From the cell containing the given text, extract its center point as [x, y] coordinate. 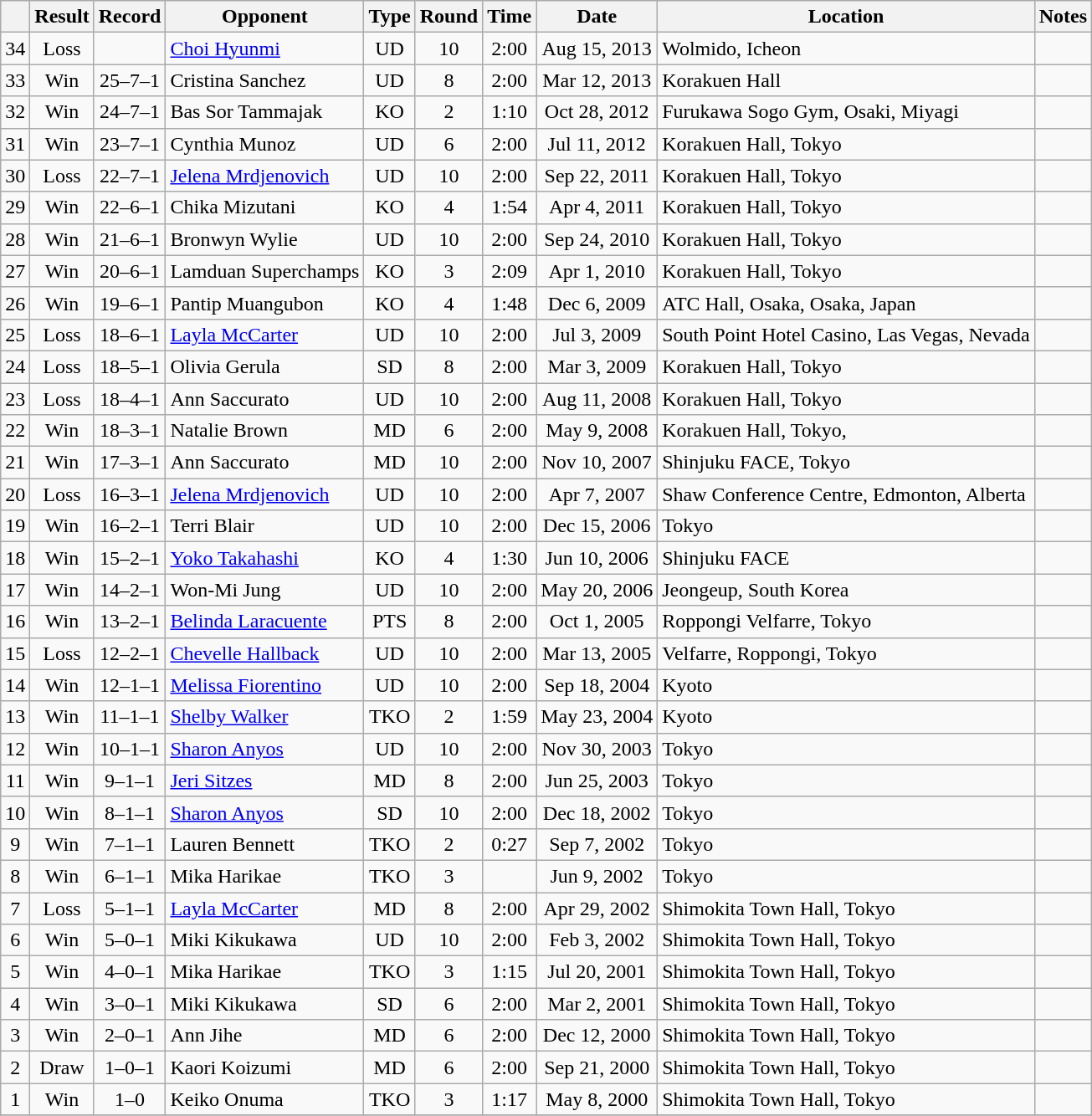
28 [15, 239]
ATC Hall, Osaka, Osaka, Japan [847, 303]
Jul 20, 2001 [597, 972]
5–0–1 [130, 940]
7–1–1 [130, 844]
May 9, 2008 [597, 431]
PTS [390, 622]
Apr 7, 2007 [597, 494]
10–1–1 [130, 749]
Nov 10, 2007 [597, 463]
Dec 18, 2002 [597, 812]
26 [15, 303]
May 20, 2006 [597, 590]
Melissa Fiorentino [264, 685]
18–5–1 [130, 366]
Apr 1, 2010 [597, 271]
Notes [1063, 17]
Bas Sor Tammajak [264, 112]
May 23, 2004 [597, 717]
Olivia Gerula [264, 366]
Oct 28, 2012 [597, 112]
19 [15, 526]
Shelby Walker [264, 717]
18–4–1 [130, 399]
Bronwyn Wylie [264, 239]
Jeongeup, South Korea [847, 590]
Dec 6, 2009 [597, 303]
Roppongi Velfarre, Tokyo [847, 622]
Kaori Koizumi [264, 1067]
Choi Hyunmi [264, 49]
12 [15, 749]
Location [847, 17]
Jun 9, 2002 [597, 876]
18–6–1 [130, 335]
Ann Jihe [264, 1036]
Mar 13, 2005 [597, 653]
17–3–1 [130, 463]
5–1–1 [130, 908]
Lauren Bennett [264, 844]
13–2–1 [130, 622]
Sep 22, 2011 [597, 176]
32 [15, 112]
1:30 [510, 558]
Apr 29, 2002 [597, 908]
Won-Mi Jung [264, 590]
Wolmido, Icheon [847, 49]
2–0–1 [130, 1036]
16 [15, 622]
Dec 12, 2000 [597, 1036]
Chevelle Hallback [264, 653]
1:17 [510, 1099]
Apr 4, 2011 [597, 207]
1:15 [510, 972]
3–0–1 [130, 1004]
14 [15, 685]
22 [15, 431]
Lamduan Superchamps [264, 271]
Cristina Sanchez [264, 80]
Terri Blair [264, 526]
34 [15, 49]
Sep 18, 2004 [597, 685]
Aug 11, 2008 [597, 399]
20–6–1 [130, 271]
Belinda Laracuente [264, 622]
Result [62, 17]
May 8, 2000 [597, 1099]
19–6–1 [130, 303]
Korakuen Hall [847, 80]
1:54 [510, 207]
1:59 [510, 717]
Korakuen Hall, Tokyo, [847, 431]
22–7–1 [130, 176]
31 [15, 144]
8–1–1 [130, 812]
Furukawa Sogo Gym, Osaki, Miyagi [847, 112]
South Point Hotel Casino, Las Vegas, Nevada [847, 335]
Draw [62, 1067]
17 [15, 590]
Shinjuku FACE, Tokyo [847, 463]
6–1–1 [130, 876]
Shinjuku FACE [847, 558]
9 [15, 844]
12–1–1 [130, 685]
23 [15, 399]
Opponent [264, 17]
Date [597, 17]
Round [449, 17]
1–0–1 [130, 1067]
Cynthia Munoz [264, 144]
5 [15, 972]
Type [390, 17]
22–6–1 [130, 207]
1:10 [510, 112]
13 [15, 717]
25 [15, 335]
23–7–1 [130, 144]
Jul 11, 2012 [597, 144]
Jun 25, 2003 [597, 781]
1–0 [130, 1099]
29 [15, 207]
24 [15, 366]
Natalie Brown [264, 431]
Jun 10, 2006 [597, 558]
18 [15, 558]
1 [15, 1099]
Sep 7, 2002 [597, 844]
14–2–1 [130, 590]
Mar 2, 2001 [597, 1004]
15 [15, 653]
18–3–1 [130, 431]
Velfarre, Roppongi, Tokyo [847, 653]
0:27 [510, 844]
12–2–1 [130, 653]
Jul 3, 2009 [597, 335]
16–2–1 [130, 526]
21–6–1 [130, 239]
Mar 12, 2013 [597, 80]
11–1–1 [130, 717]
Sep 24, 2010 [597, 239]
4–0–1 [130, 972]
15–2–1 [130, 558]
9–1–1 [130, 781]
2:09 [510, 271]
27 [15, 271]
Keiko Onuma [264, 1099]
30 [15, 176]
1:48 [510, 303]
21 [15, 463]
Pantip Muangubon [264, 303]
Record [130, 17]
33 [15, 80]
Sep 21, 2000 [597, 1067]
Yoko Takahashi [264, 558]
Feb 3, 2002 [597, 940]
7 [15, 908]
Dec 15, 2006 [597, 526]
25–7–1 [130, 80]
11 [15, 781]
24–7–1 [130, 112]
Mar 3, 2009 [597, 366]
Nov 30, 2003 [597, 749]
Chika Mizutani [264, 207]
20 [15, 494]
Oct 1, 2005 [597, 622]
Shaw Conference Centre, Edmonton, Alberta [847, 494]
Jeri Sitzes [264, 781]
16–3–1 [130, 494]
Aug 15, 2013 [597, 49]
Time [510, 17]
